Determine the (X, Y) coordinate at the center of the cell enclosing the given text.  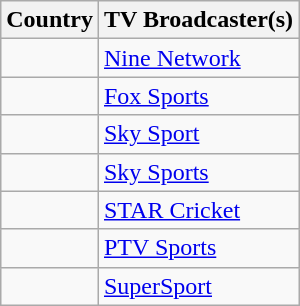
Nine Network (198, 58)
STAR Cricket (198, 210)
TV Broadcaster(s) (198, 20)
Sky Sport (198, 134)
PTV Sports (198, 248)
Fox Sports (198, 96)
Sky Sports (198, 172)
Country (50, 20)
SuperSport (198, 286)
